Detect which cell encompasses the target text, then output its (x, y) center coordinate. 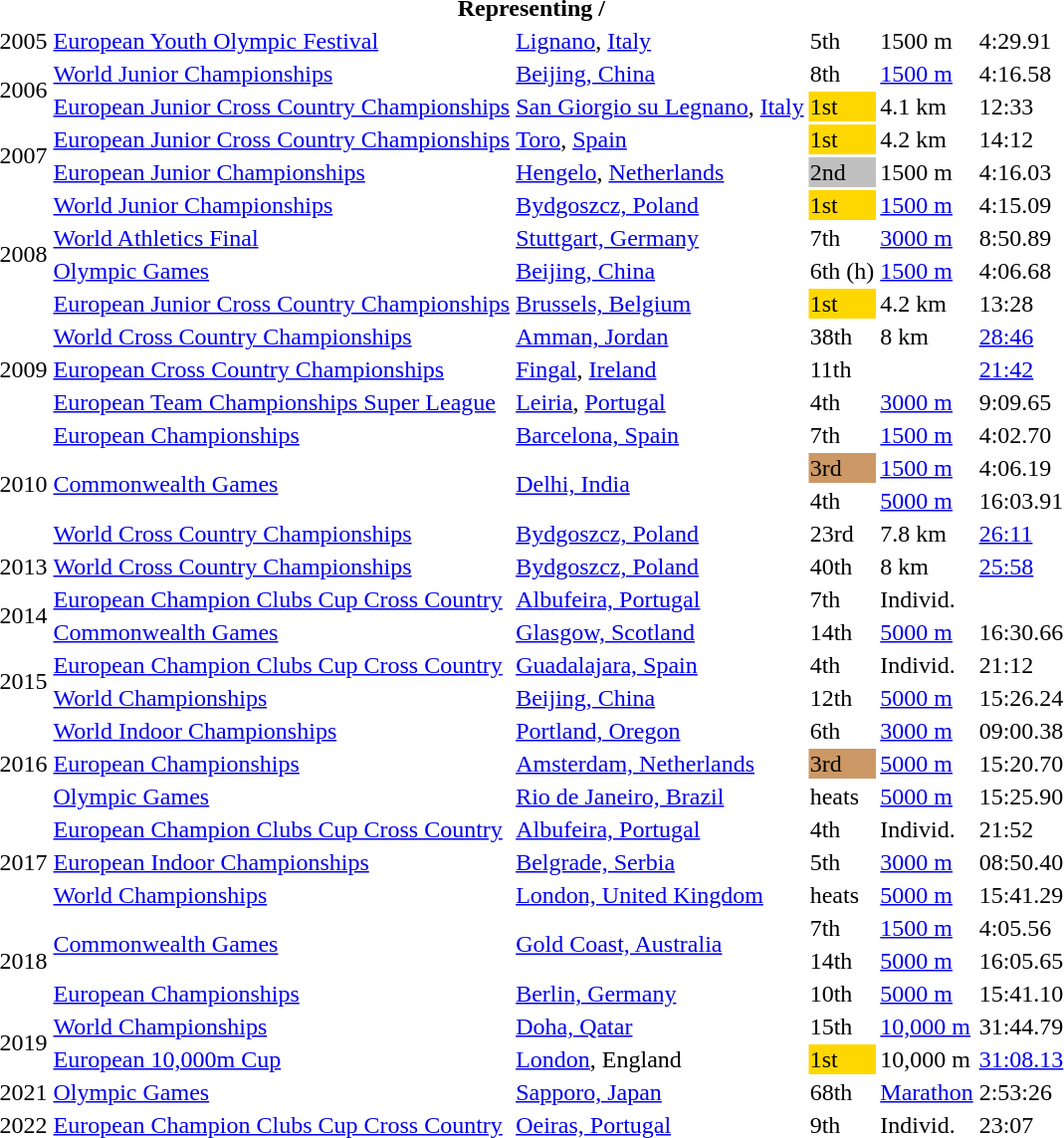
Sapporo, Japan (661, 1092)
12th (842, 698)
Delhi, India (661, 484)
Gold Coast, Australia (661, 944)
European Junior Championships (282, 172)
European Youth Olympic Festival (282, 41)
68th (842, 1092)
Toro, Spain (661, 139)
Marathon (927, 1092)
Brussels, Belgium (661, 304)
European Indoor Championships (282, 862)
Amman, Jordan (661, 337)
Belgrade, Serbia (661, 862)
San Giorgio su Legnano, Italy (661, 107)
4.1 km (927, 107)
London, England (661, 1059)
Fingal, Ireland (661, 369)
38th (842, 337)
London, United Kingdom (661, 895)
Amsterdam, Netherlands (661, 764)
40th (842, 567)
Glasgow, Scotland (661, 632)
2nd (842, 172)
Rio de Janeiro, Brazil (661, 797)
Portland, Oregon (661, 731)
11th (842, 369)
6th (842, 731)
World Indoor Championships (282, 731)
6th (h) (842, 271)
European 10,000m Cup (282, 1059)
23rd (842, 534)
Lignano, Italy (661, 41)
Berlin, Germany (661, 994)
European Team Championships Super League (282, 402)
8th (842, 74)
European Cross Country Championships (282, 369)
Doha, Qatar (661, 1026)
7.8 km (927, 534)
Stuttgart, Germany (661, 238)
Leiria, Portugal (661, 402)
15th (842, 1026)
Hengelo, Netherlands (661, 172)
World Athletics Final (282, 238)
Guadalajara, Spain (661, 665)
Barcelona, Spain (661, 435)
10th (842, 994)
